Find where the given text appears and provide that cell's center as [x, y] coordinate. 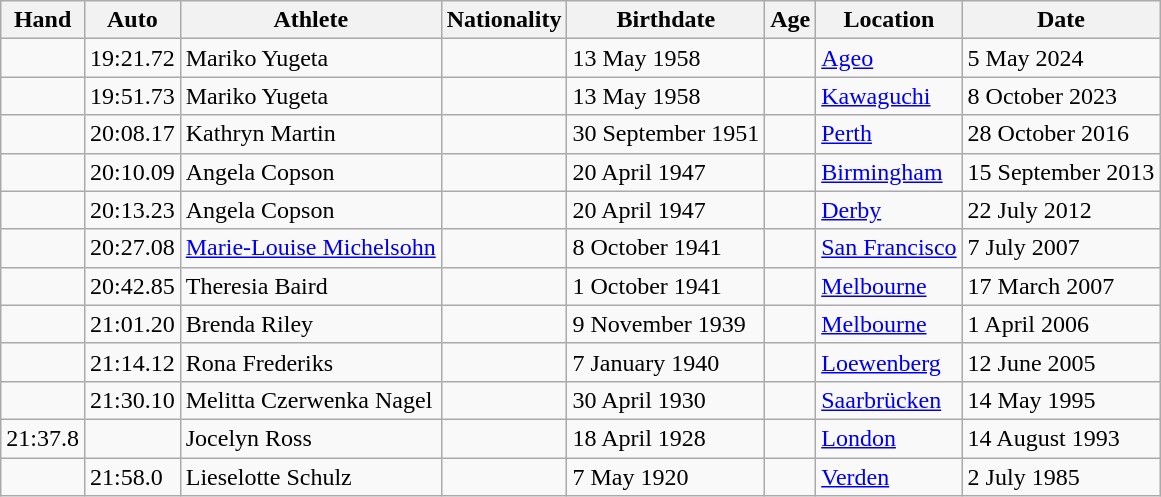
20:08.17 [132, 134]
21:30.10 [132, 400]
7 January 1940 [666, 362]
30 September 1951 [666, 134]
Auto [132, 20]
1 April 2006 [1061, 324]
Saarbrücken [889, 400]
Melitta Czerwenka Nagel [310, 400]
San Francisco [889, 248]
7 May 1920 [666, 477]
Derby [889, 210]
9 November 1939 [666, 324]
21:01.20 [132, 324]
Hand [43, 20]
Nationality [504, 20]
Jocelyn Ross [310, 438]
Ageo [889, 58]
Athlete [310, 20]
15 September 2013 [1061, 172]
21:14.12 [132, 362]
12 June 2005 [1061, 362]
Verden [889, 477]
21:37.8 [43, 438]
Kathryn Martin [310, 134]
Loewenberg [889, 362]
8 October 1941 [666, 248]
18 April 1928 [666, 438]
20:10.09 [132, 172]
19:21.72 [132, 58]
Age [790, 20]
8 October 2023 [1061, 96]
1 October 1941 [666, 286]
Brenda Riley [310, 324]
Birthdate [666, 20]
20:27.08 [132, 248]
Marie-Louise Michelsohn [310, 248]
21:58.0 [132, 477]
Kawaguchi [889, 96]
14 August 1993 [1061, 438]
Lieselotte Schulz [310, 477]
2 July 1985 [1061, 477]
28 October 2016 [1061, 134]
20:13.23 [132, 210]
22 July 2012 [1061, 210]
Birmingham [889, 172]
Location [889, 20]
30 April 1930 [666, 400]
5 May 2024 [1061, 58]
Rona Frederiks [310, 362]
Perth [889, 134]
19:51.73 [132, 96]
Theresia Baird [310, 286]
Date [1061, 20]
London [889, 438]
7 July 2007 [1061, 248]
20:42.85 [132, 286]
17 March 2007 [1061, 286]
14 May 1995 [1061, 400]
